Extract the [X, Y] coordinate from the center of the cell holding the provided text.  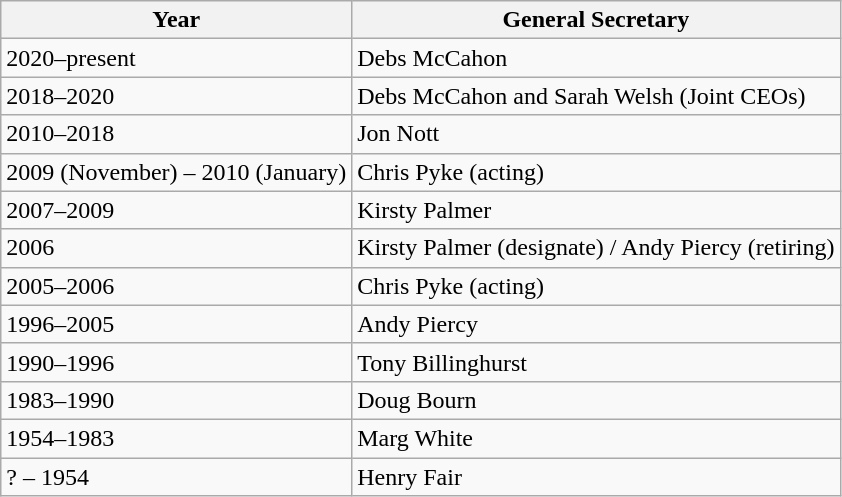
2010–2018 [176, 134]
1996–2005 [176, 324]
Kirsty Palmer [596, 210]
Year [176, 20]
2020–present [176, 58]
2007–2009 [176, 210]
Tony Billinghurst [596, 362]
1990–1996 [176, 362]
Andy Piercy [596, 324]
2005–2006 [176, 286]
Marg White [596, 438]
2009 (November) – 2010 (January) [176, 172]
Debs McCahon [596, 58]
General Secretary [596, 20]
1954–1983 [176, 438]
Henry Fair [596, 477]
2006 [176, 248]
Doug Bourn [596, 400]
Debs McCahon and Sarah Welsh (Joint CEOs) [596, 96]
1983–1990 [176, 400]
Kirsty Palmer (designate) / Andy Piercy (retiring) [596, 248]
? – 1954 [176, 477]
2018–2020 [176, 96]
Jon Nott [596, 134]
